Extract the (X, Y) coordinate from the center of the cell holding the provided text.  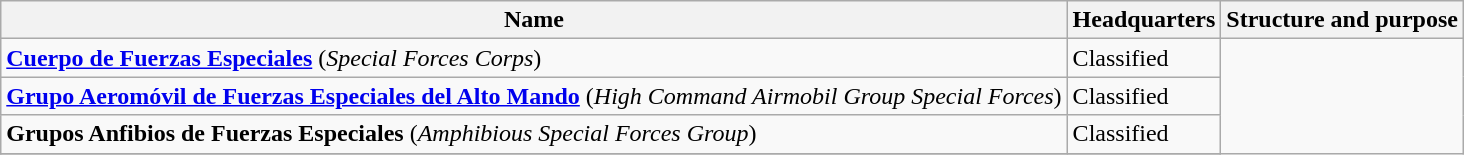
Headquarters (1144, 20)
Grupos Anfibios de Fuerzas Especiales (Amphibious Special Forces Group) (534, 134)
Structure and purpose (1342, 20)
Grupo Aeromóvil de Fuerzas Especiales del Alto Mando (High Command Airmobil Group Special Forces) (534, 96)
Name (534, 20)
Cuerpo de Fuerzas Especiales (Special Forces Corps) (534, 58)
